Identify which cell holds the provided text, then report its [x, y] central coordinate. 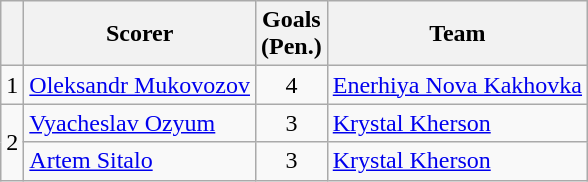
Scorer [140, 34]
4 [292, 85]
Team [457, 34]
Oleksandr Mukovozov [140, 85]
Artem Sitalo [140, 161]
Vyacheslav Ozyum [140, 123]
1 [12, 85]
Goals(Pen.) [292, 34]
Enerhiya Nova Kakhovka [457, 85]
2 [12, 142]
